Extract the (x, y) coordinate from the center of the cell holding the provided text.  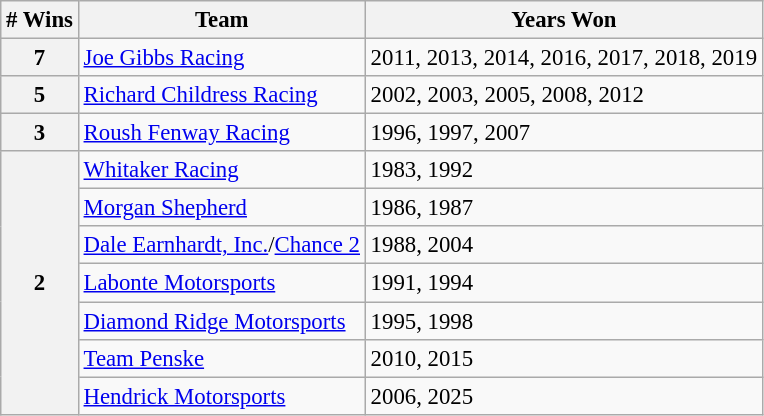
3 (40, 133)
# Wins (40, 20)
1996, 1997, 2007 (564, 133)
Morgan Shepherd (222, 208)
2006, 2025 (564, 396)
1983, 1992 (564, 170)
Years Won (564, 20)
Joe Gibbs Racing (222, 58)
Dale Earnhardt, Inc./Chance 2 (222, 245)
Labonte Motorsports (222, 283)
Team (222, 20)
1995, 1998 (564, 321)
2011, 2013, 2014, 2016, 2017, 2018, 2019 (564, 58)
Whitaker Racing (222, 170)
5 (40, 95)
2010, 2015 (564, 358)
Team Penske (222, 358)
7 (40, 58)
2 (40, 282)
1991, 1994 (564, 283)
Richard Childress Racing (222, 95)
Hendrick Motorsports (222, 396)
1986, 1987 (564, 208)
1988, 2004 (564, 245)
Diamond Ridge Motorsports (222, 321)
Roush Fenway Racing (222, 133)
2002, 2003, 2005, 2008, 2012 (564, 95)
